For the text-containing cell, return its midpoint in [x, y] coordinate format. 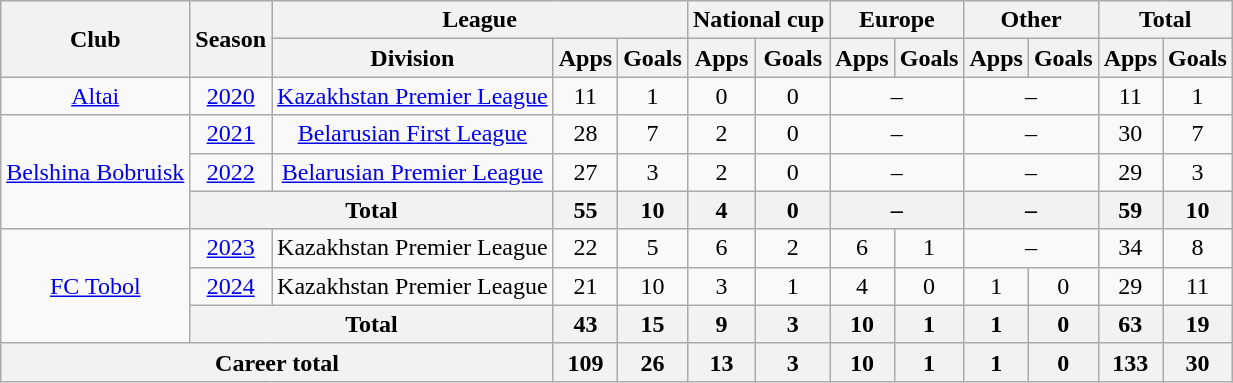
Division [413, 58]
2020 [231, 96]
Altai [96, 96]
55 [585, 210]
Club [96, 39]
National cup [758, 20]
Belshina Bobruisk [96, 172]
Belarusian First League [413, 134]
FC Tobol [96, 286]
22 [585, 248]
8 [1198, 248]
9 [721, 324]
19 [1198, 324]
Season [231, 39]
5 [653, 248]
109 [585, 362]
59 [1130, 210]
21 [585, 286]
15 [653, 324]
Other [1031, 20]
2024 [231, 286]
34 [1130, 248]
13 [721, 362]
63 [1130, 324]
43 [585, 324]
Europe [897, 20]
133 [1130, 362]
2021 [231, 134]
26 [653, 362]
Career total [277, 362]
28 [585, 134]
League [480, 20]
Belarusian Premier League [413, 172]
2023 [231, 248]
27 [585, 172]
2022 [231, 172]
